Identify which cell holds the provided text, then report its (x, y) central coordinate. 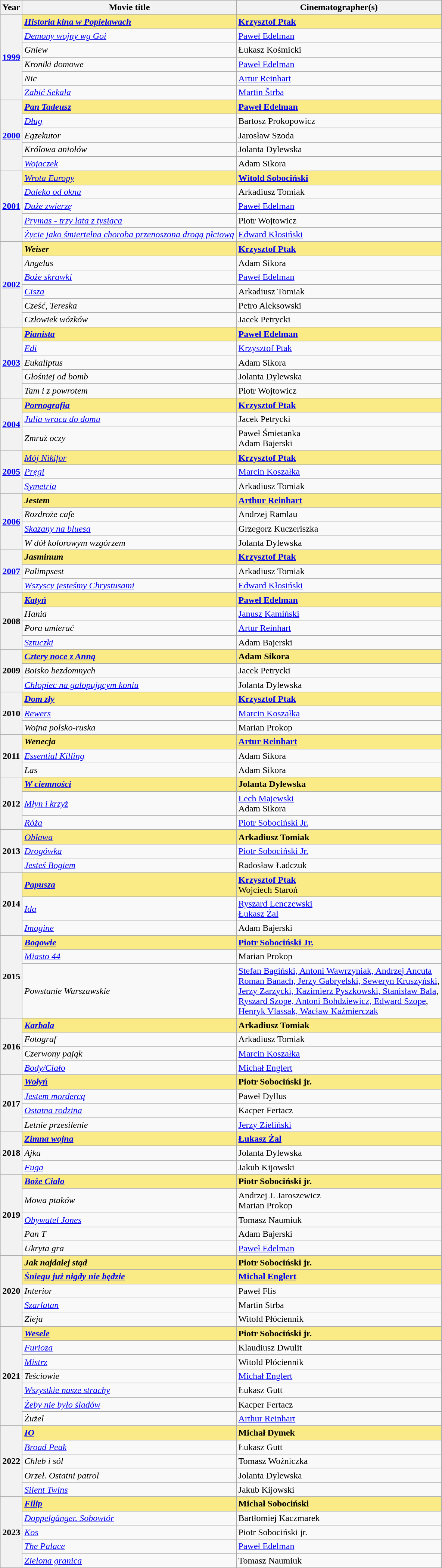
Wojaczek (129, 163)
Martin Štrba (339, 93)
Wojna polsko-ruska (129, 727)
Wszystkie nasze strachy (129, 1390)
Klaudiusz Dwulit (339, 1348)
Orzeł. Ostatni patrol (129, 1475)
Powstanie Warszawskie (129, 991)
Wołyń (129, 1082)
Hania (129, 614)
Daleko od okna (129, 192)
Pan Tadeusz (129, 107)
Karbala (129, 1025)
W dół kolorowym wzgórzem (129, 543)
2000 (11, 135)
Symetria (129, 486)
Ida (129, 909)
Miasto 44 (129, 957)
Sztuczki (129, 642)
Zieja (129, 1319)
Demony wojny wg Goi (129, 36)
Historia kina w Popielawach (129, 22)
Wenecja (129, 742)
Michał Sobociński (339, 1504)
Filip (129, 1504)
2007 (11, 571)
2002 (11, 284)
Krzysztof PtakWojciech Staroń (339, 884)
Pręgi (129, 472)
Dług (129, 121)
Łukasz Żal (339, 1139)
Petro Aleksowski (339, 306)
Essential Killing (129, 756)
Palimpsest (129, 571)
2006 (11, 522)
Lech MajewskiAdam Sikora (339, 804)
Broad Peak (129, 1447)
Boże Ciało (129, 1182)
Bartosz Prokopowicz (339, 121)
Martin Strba (339, 1305)
Jak najdalej stąd (129, 1262)
2017 (11, 1103)
2011 (11, 756)
Zimna wojna (129, 1139)
Radosław Ładczuk (339, 865)
Skazany na bluesa (129, 529)
Rewers (129, 713)
Duże zwierzę (129, 206)
The Palace (129, 1546)
Nic (129, 78)
Tam i z powrotem (129, 391)
Żeby nie było śladów (129, 1405)
2012 (11, 804)
Gniew (129, 50)
Body/Ciało (129, 1068)
2014 (11, 904)
Pianista (129, 334)
Teściowie (129, 1376)
Grzegorz Kuczeriszka (339, 529)
Wrota Europy (129, 178)
Pan T (129, 1234)
Paweł Flis (339, 1291)
Dom zły (129, 699)
2016 (11, 1046)
Człowiek wózków (129, 320)
Andrzej J. JaroszewiczMarian Prokop (339, 1201)
Zielona granica (129, 1561)
Jarosław Szoda (339, 135)
Mistrz (129, 1362)
Jesteś Bogiem (129, 865)
Andrzej Ramlau (339, 514)
Rozdroże cafe (129, 514)
2010 (11, 713)
Boisko bezdomnych (129, 671)
2008 (11, 621)
2004 (11, 424)
Jestem (129, 500)
Ukryta gra (129, 1248)
Róża (129, 823)
Jasminum (129, 557)
Obywatel Jones (129, 1220)
Cinematographer(s) (339, 7)
Zmruż oczy (129, 439)
Edi (129, 348)
2001 (11, 206)
Drogówka (129, 851)
Chleb i sól (129, 1461)
2022 (11, 1461)
Życie jako śmiertelna choroba przenoszona drogą płciową (129, 235)
2020 (11, 1291)
Imagine (129, 928)
Łukasz Kośmicki (339, 50)
Las (129, 770)
Ryszard LenczewskiŁukasz Żal (339, 909)
Jestem mordercą (129, 1096)
Mój Nikifor (129, 458)
Ajka (129, 1153)
W ciemności (129, 784)
Silent Twins (129, 1490)
Kos (129, 1532)
2009 (11, 671)
Paweł ŚmietankaAdam Bajerski (339, 439)
Głośniej od bomb (129, 376)
Paweł Dyllus (339, 1096)
2013 (11, 851)
2005 (11, 472)
Cztery noce z Anną (129, 657)
2019 (11, 1215)
Interior (129, 1291)
Furioza (129, 1348)
Szarlatan (129, 1305)
Wesele (129, 1333)
Królowa aniołów (129, 149)
Bogowie (129, 942)
Prymas - trzy lata z tysiąca (129, 220)
Witold Sobociński (339, 178)
Year (11, 7)
Obława (129, 837)
Cisza (129, 291)
Movie title (129, 7)
Bartłomiej Kaczmarek (339, 1518)
Doppelgänger. Sobowtór (129, 1518)
Chłopiec na galopującym koniu (129, 685)
2021 (11, 1376)
Cześć, Tereska (129, 306)
Angelus (129, 263)
Wszyscy jesteśmy Chrystusami (129, 585)
Eukaliptus (129, 362)
Śniegu już nigdy nie będzie (129, 1277)
2003 (11, 362)
2015 (11, 977)
Julia wraca do domu (129, 419)
IO (129, 1433)
Egzekutor (129, 135)
Młyn i krzyż (129, 804)
Fotograf (129, 1039)
2023 (11, 1532)
Mowa ptaków (129, 1201)
Pora umierać (129, 628)
Zabić Sekala (129, 93)
1999 (11, 57)
Tomasz Woźniczka (339, 1461)
Papusza (129, 884)
Letnie przesilenie (129, 1124)
Boże skrawki (129, 277)
Żużel (129, 1419)
Pornografia (129, 405)
Michał Dymek (339, 1433)
Katyń (129, 600)
Ostatna rodzina (129, 1110)
Jerzy Zieliński (339, 1124)
Weiser (129, 249)
2018 (11, 1153)
Fuga (129, 1167)
Janusz Kamiński (339, 614)
Czerwony pająk (129, 1054)
Kroniki domowe (129, 64)
